Capture the cell that displays the provided text and extract its [X, Y] central coordinate. 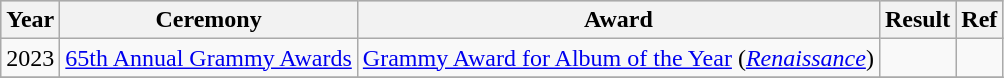
Year [30, 20]
2023 [30, 58]
Ceremony [208, 20]
Award [618, 20]
65th Annual Grammy Awards [208, 58]
Grammy Award for Album of the Year (Renaissance) [618, 58]
Ref [980, 20]
Result [917, 20]
